Provide the [X, Y] coordinate of the cell's center where the given text is located.  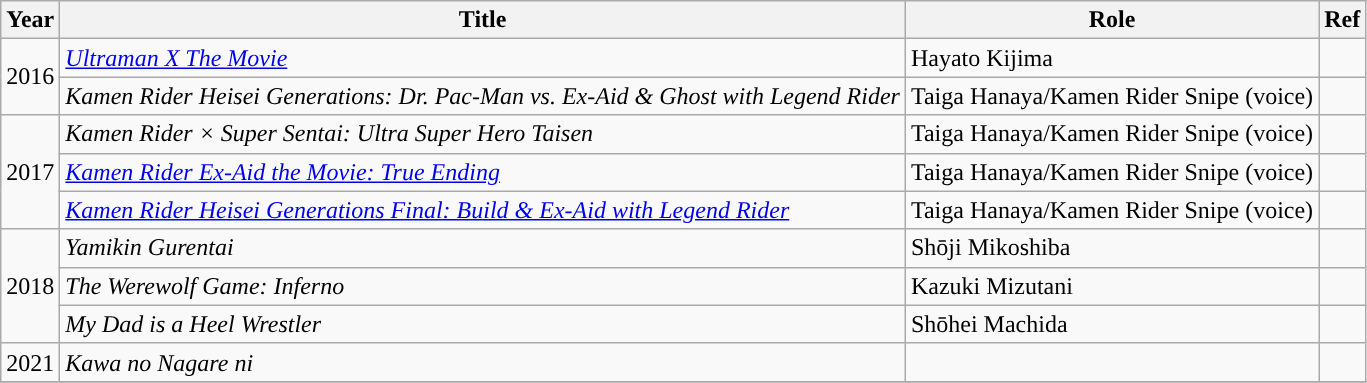
Shōji Mikoshiba [1112, 248]
Shōhei Machida [1112, 324]
Kamen Rider Heisei Generations Final: Build & Ex-Aid with Legend Rider [483, 210]
My Dad is a Heel Wrestler [483, 324]
Kamen Rider Heisei Generations: Dr. Pac-Man vs. Ex-Aid & Ghost with Legend Rider [483, 96]
2018 [30, 286]
Ref [1342, 20]
2017 [30, 172]
Ultraman X The Movie [483, 58]
2016 [30, 77]
Kamen Rider Ex-Aid the Movie: True Ending [483, 172]
Kawa no Nagare ni [483, 362]
Kamen Rider × Super Sentai: Ultra Super Hero Taisen [483, 134]
Kazuki Mizutani [1112, 286]
Year [30, 20]
The Werewolf Game: Inferno [483, 286]
Hayato Kijima [1112, 58]
Title [483, 20]
2021 [30, 362]
Role [1112, 20]
Yamikin Gurentai [483, 248]
